Return the (X, Y) coordinate for the center point of the cell that contains the specified text.  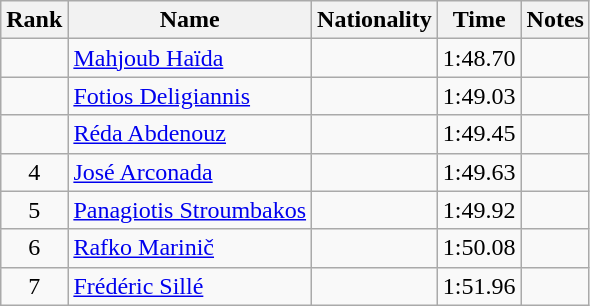
1:49.63 (479, 172)
Name (190, 20)
6 (34, 248)
1:49.03 (479, 96)
Nationality (375, 20)
Fotios Deligiannis (190, 96)
7 (34, 286)
Frédéric Sillé (190, 286)
Rafko Marinič (190, 248)
1:51.96 (479, 286)
Rank (34, 20)
1:49.45 (479, 134)
Réda Abdenouz (190, 134)
1:48.70 (479, 58)
Panagiotis Stroumbakos (190, 210)
Time (479, 20)
5 (34, 210)
1:49.92 (479, 210)
Notes (555, 20)
José Arconada (190, 172)
1:50.08 (479, 248)
4 (34, 172)
Mahjoub Haïda (190, 58)
